Pinpoint the cell where the given text exists, returning its [X, Y] midpoint coordinate. 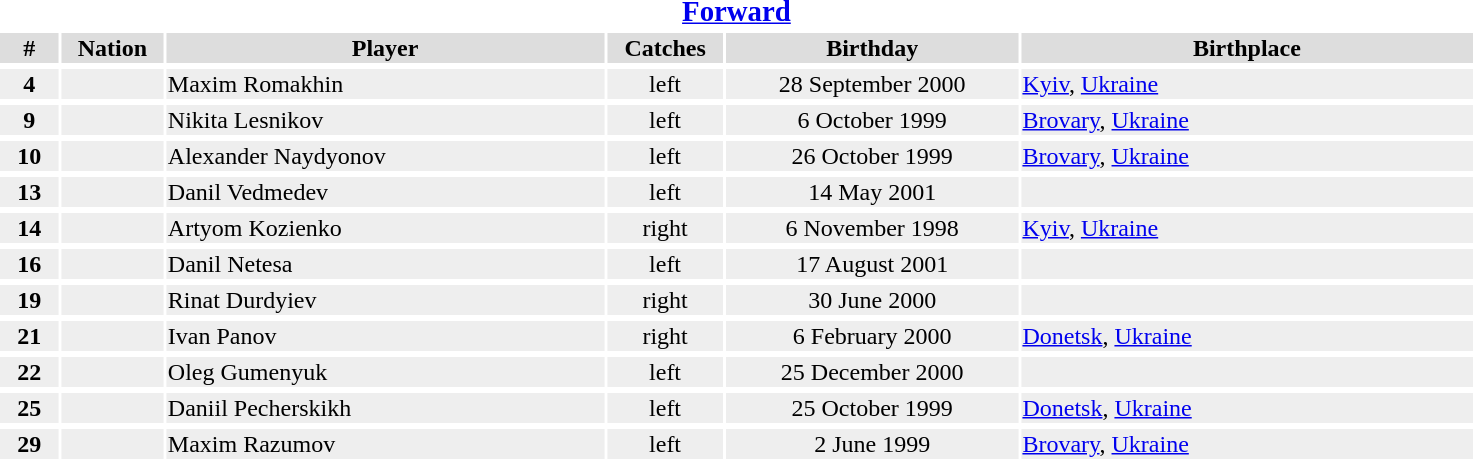
Artyom Kozienko [384, 228]
10 [29, 156]
28 September 2000 [872, 84]
9 [29, 120]
Birthplace [1247, 48]
6 November 1998 [872, 228]
25 December 2000 [872, 372]
# [29, 48]
4 [29, 84]
17 August 2001 [872, 264]
6 February 2000 [872, 336]
Nikita Lesnikov [384, 120]
19 [29, 300]
29 [29, 444]
Danil Netesa [384, 264]
Maxim Romakhin [384, 84]
Maxim Razumov [384, 444]
25 October 1999 [872, 408]
Rinat Durdyiev [384, 300]
25 [29, 408]
14 May 2001 [872, 192]
2 June 1999 [872, 444]
Nation [112, 48]
30 June 2000 [872, 300]
Alexander Naydyonov [384, 156]
Ivan Panov [384, 336]
16 [29, 264]
Birthday [872, 48]
Daniil Pecherskikh [384, 408]
26 October 1999 [872, 156]
Catches [666, 48]
Player [384, 48]
21 [29, 336]
22 [29, 372]
Danil Vedmedev [384, 192]
6 October 1999 [872, 120]
Oleg Gumenyuk [384, 372]
14 [29, 228]
13 [29, 192]
